Return the (X, Y) coordinate for the center point of the cell that contains the specified text.  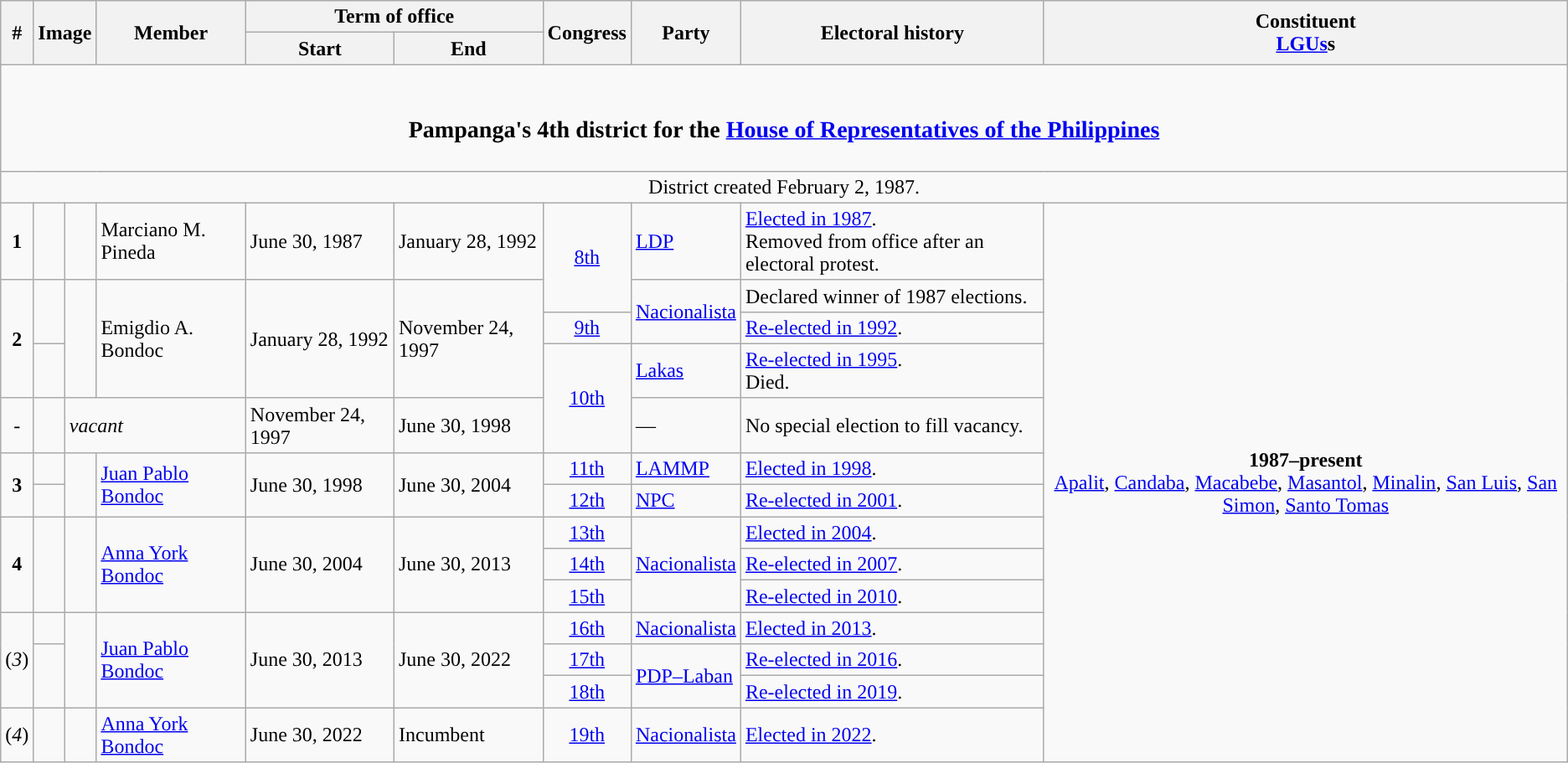
2 (17, 338)
Image (65, 33)
End (468, 49)
Re-elected in 1995.Died. (892, 370)
1 (17, 241)
Declared winner of 1987 elections. (892, 296)
Re-elected in 2010. (892, 596)
Congress (586, 33)
Elected in 2004. (892, 533)
June 30, 1987 (320, 241)
PDP–Laban (685, 676)
4 (17, 565)
15th (586, 596)
Elected in 1998. (892, 468)
ConstituentLGUss (1305, 33)
Lakas (685, 370)
Member (171, 33)
18th (586, 692)
13th (586, 533)
Re-elected in 2001. (892, 501)
— (685, 425)
16th (586, 628)
Elected in 2013. (892, 628)
3 (17, 484)
Emigdio A. Bondoc (171, 338)
# (17, 33)
Re-elected in 2019. (892, 692)
Marciano M. Pineda (171, 241)
17th (586, 660)
District created February 2, 1987. (784, 187)
(3) (17, 660)
vacant (155, 425)
Electoral history (892, 33)
(4) (17, 735)
11th (586, 468)
14th (586, 565)
Term of office (394, 17)
Pampanga's 4th district for the House of Representatives of the Philippines (784, 117)
Re-elected in 2016. (892, 660)
Incumbent (468, 735)
8th (586, 257)
No special election to fill vacancy. (892, 425)
Elected in 2022. (892, 735)
Re-elected in 1992. (892, 327)
10th (586, 398)
Start (320, 49)
LDP (685, 241)
Re-elected in 2007. (892, 565)
Elected in 1987.Removed from office after an electoral protest. (892, 241)
- (17, 425)
9th (586, 327)
19th (586, 735)
12th (586, 501)
NPC (685, 501)
LAMMP (685, 468)
Party (685, 33)
1987–presentApalit, Candaba, Macabebe, Masantol, Minalin, San Luis, San Simon, Santo Tomas (1305, 482)
